Detect which cell encompasses the target text, then output its (x, y) center coordinate. 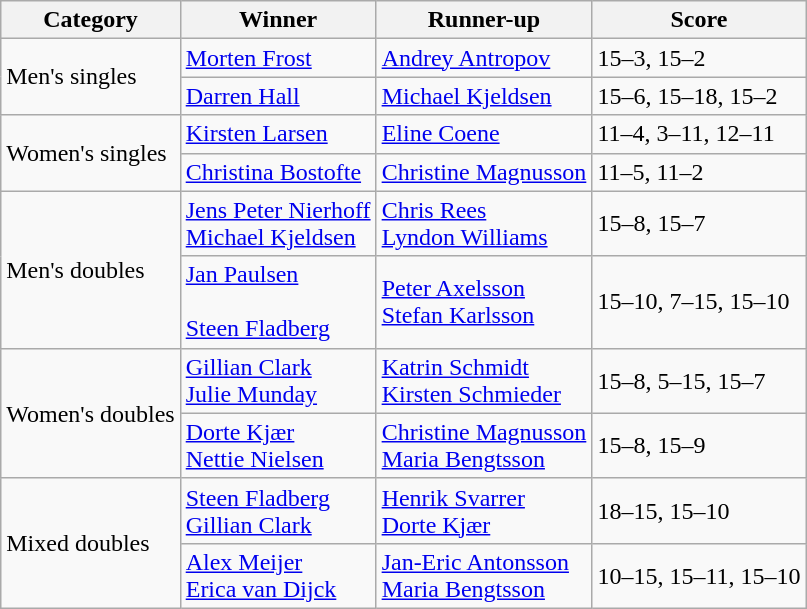
Alex Meijer Erica van Dijck (278, 576)
11–4, 3–11, 12–11 (699, 134)
Winner (278, 20)
Chris Rees Lyndon Williams (484, 224)
Kirsten Larsen (278, 134)
15–10, 7–15, 15–10 (699, 302)
Christine Magnusson (484, 172)
Darren Hall (278, 96)
Category (90, 20)
Andrey Antropov (484, 58)
Eline Coene (484, 134)
Mixed doubles (90, 543)
Michael Kjeldsen (484, 96)
Men's singles (90, 77)
11–5, 11–2 (699, 172)
Henrik Svarrer Dorte Kjær (484, 510)
Christine Magnusson Maria Bengtsson (484, 446)
Runner-up (484, 20)
15–8, 15–7 (699, 224)
Score (699, 20)
15–8, 5–15, 15–7 (699, 380)
18–15, 15–10 (699, 510)
Katrin Schmidt Kirsten Schmieder (484, 380)
Women's doubles (90, 413)
Morten Frost (278, 58)
15–3, 15–2 (699, 58)
Women's singles (90, 153)
Gillian Clark Julie Munday (278, 380)
Steen Fladberg Gillian Clark (278, 510)
10–15, 15–11, 15–10 (699, 576)
Christina Bostofte (278, 172)
Men's doubles (90, 270)
Peter Axelsson Stefan Karlsson (484, 302)
Jens Peter Nierhoff Michael Kjeldsen (278, 224)
15–6, 15–18, 15–2 (699, 96)
Dorte Kjær Nettie Nielsen (278, 446)
Jan Paulsen Steen Fladberg (278, 302)
15–8, 15–9 (699, 446)
Jan-Eric Antonsson Maria Bengtsson (484, 576)
